Extract the [X, Y] coordinate from the center of the cell holding the provided text.  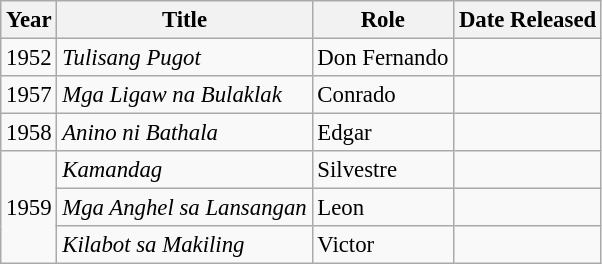
Don Fernando [383, 58]
Kilabot sa Makiling [184, 245]
Year [29, 20]
Tulisang Pugot [184, 58]
1957 [29, 95]
Date Released [528, 20]
Victor [383, 245]
1952 [29, 58]
1959 [29, 208]
Title [184, 20]
Conrado [383, 95]
Mga Ligaw na Bulaklak [184, 95]
Edgar [383, 133]
Anino ni Bathala [184, 133]
Role [383, 20]
1958 [29, 133]
Silvestre [383, 170]
Mga Anghel sa Lansangan [184, 208]
Leon [383, 208]
Kamandag [184, 170]
